Identify which cell holds the provided text, then report its (X, Y) central coordinate. 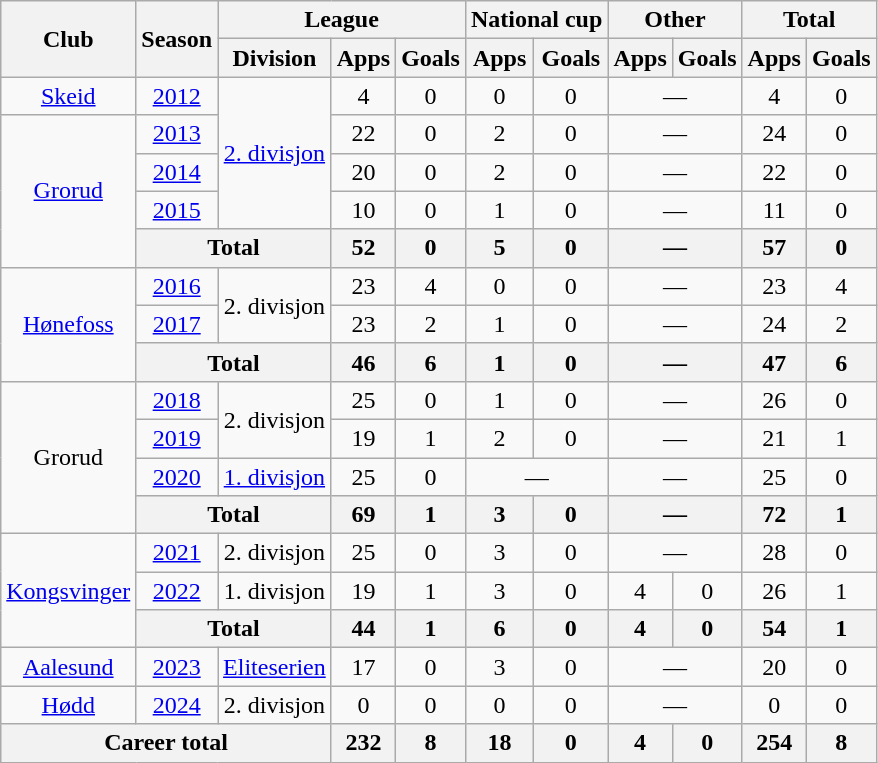
2024 (177, 705)
Season (177, 39)
21 (774, 438)
2021 (177, 553)
League (342, 20)
2017 (177, 324)
2015 (177, 210)
28 (774, 553)
Career total (166, 743)
2019 (177, 438)
52 (363, 248)
Skeid (68, 96)
54 (774, 629)
National cup (536, 20)
46 (363, 362)
Kongsvinger (68, 591)
72 (774, 515)
232 (363, 743)
2023 (177, 667)
Other (675, 20)
47 (774, 362)
2020 (177, 477)
44 (363, 629)
Eliteserien (275, 667)
2018 (177, 400)
Club (68, 39)
Hødd (68, 705)
10 (363, 210)
254 (774, 743)
2012 (177, 96)
69 (363, 515)
2016 (177, 286)
11 (774, 210)
Division (275, 58)
57 (774, 248)
2022 (177, 591)
2013 (177, 134)
Hønefoss (68, 324)
18 (499, 743)
5 (499, 248)
17 (363, 667)
Aalesund (68, 667)
2014 (177, 172)
